Find where the given text appears and provide that cell's center as (X, Y) coordinate. 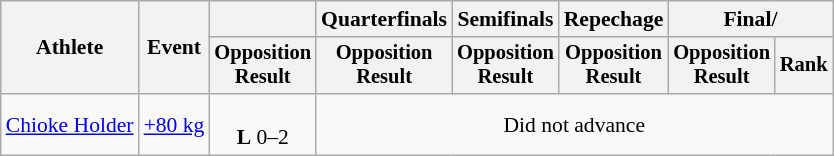
Repechage (614, 19)
L 0–2 (262, 124)
Event (174, 48)
+80 kg (174, 124)
Semifinals (506, 19)
Did not advance (574, 124)
Quarterfinals (384, 19)
Athlete (70, 48)
Rank (804, 66)
Final/ (750, 19)
Chioke Holder (70, 124)
